Find where the given text appears and provide that cell's center as [x, y] coordinate. 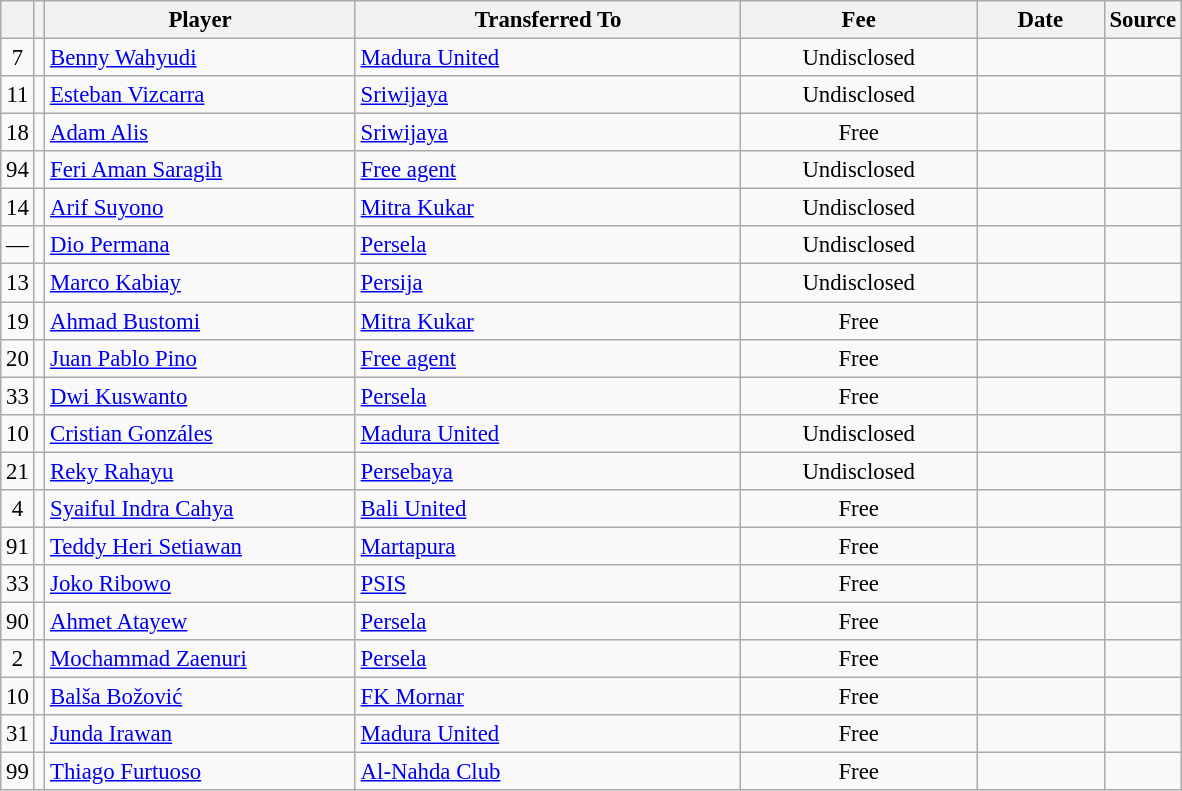
11 [18, 95]
13 [18, 283]
Benny Wahyudi [200, 58]
Balša Božović [200, 697]
99 [18, 772]
Esteban Vizcarra [200, 95]
— [18, 245]
Marco Kabiay [200, 283]
PSIS [548, 584]
Bali United [548, 509]
Joko Ribowo [200, 584]
4 [18, 509]
7 [18, 58]
2 [18, 659]
Source [1142, 20]
Player [200, 20]
Persija [548, 283]
18 [18, 133]
31 [18, 734]
Reky Rahayu [200, 471]
14 [18, 208]
19 [18, 321]
Teddy Heri Setiawan [200, 546]
Al-Nahda Club [548, 772]
90 [18, 621]
Ahmad Bustomi [200, 321]
Mochammad Zaenuri [200, 659]
91 [18, 546]
Persebaya [548, 471]
Ahmet Atayew [200, 621]
Martapura [548, 546]
Arif Suyono [200, 208]
FK Mornar [548, 697]
Thiago Furtuoso [200, 772]
Feri Aman Saragih [200, 170]
Date [1040, 20]
Juan Pablo Pino [200, 358]
94 [18, 170]
Cristian Gonzáles [200, 433]
Transferred To [548, 20]
Syaiful Indra Cahya [200, 509]
Adam Alis [200, 133]
Junda Irawan [200, 734]
20 [18, 358]
Fee [859, 20]
Dio Permana [200, 245]
21 [18, 471]
Dwi Kuswanto [200, 396]
